Output the (X, Y) coordinate of the center of the cell containing the given text.  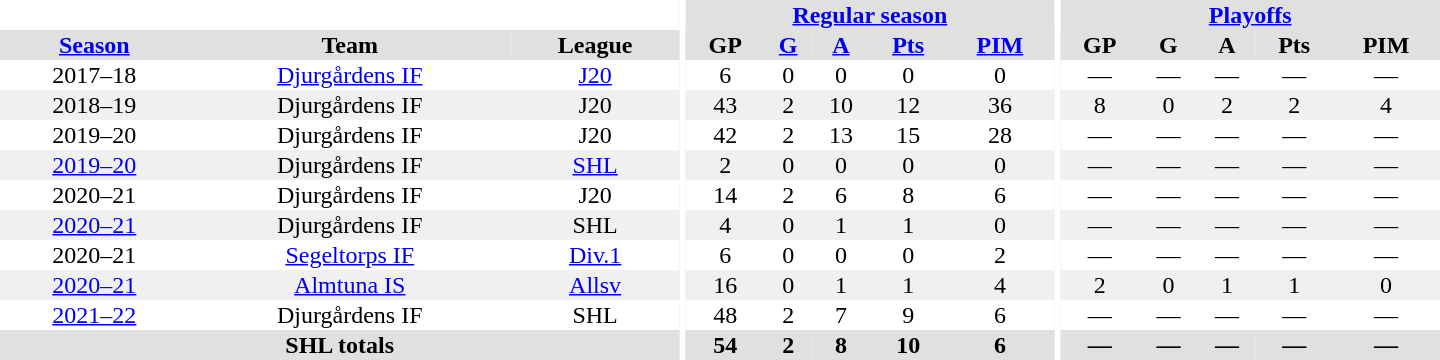
13 (842, 135)
14 (726, 195)
9 (908, 315)
SHL totals (340, 345)
42 (726, 135)
7 (842, 315)
League (595, 45)
Season (94, 45)
2018–19 (94, 105)
36 (1000, 105)
28 (1000, 135)
48 (726, 315)
Regular season (870, 15)
43 (726, 105)
Segeltorps IF (350, 255)
12 (908, 105)
Playoffs (1250, 15)
Allsv (595, 285)
16 (726, 285)
2021–22 (94, 315)
Div.1 (595, 255)
15 (908, 135)
Team (350, 45)
54 (726, 345)
2017–18 (94, 75)
Almtuna IS (350, 285)
